Output the (x, y) coordinate of the center of the cell containing the given text.  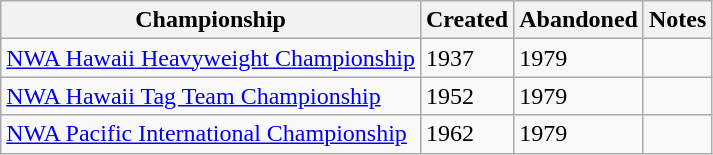
NWA Pacific International Championship (211, 134)
1962 (466, 134)
Championship (211, 20)
NWA Hawaii Tag Team Championship (211, 96)
1952 (466, 96)
Abandoned (579, 20)
1937 (466, 58)
NWA Hawaii Heavyweight Championship (211, 58)
Created (466, 20)
Notes (677, 20)
